Extract the [x, y] coordinate from the center of the cell holding the provided text.  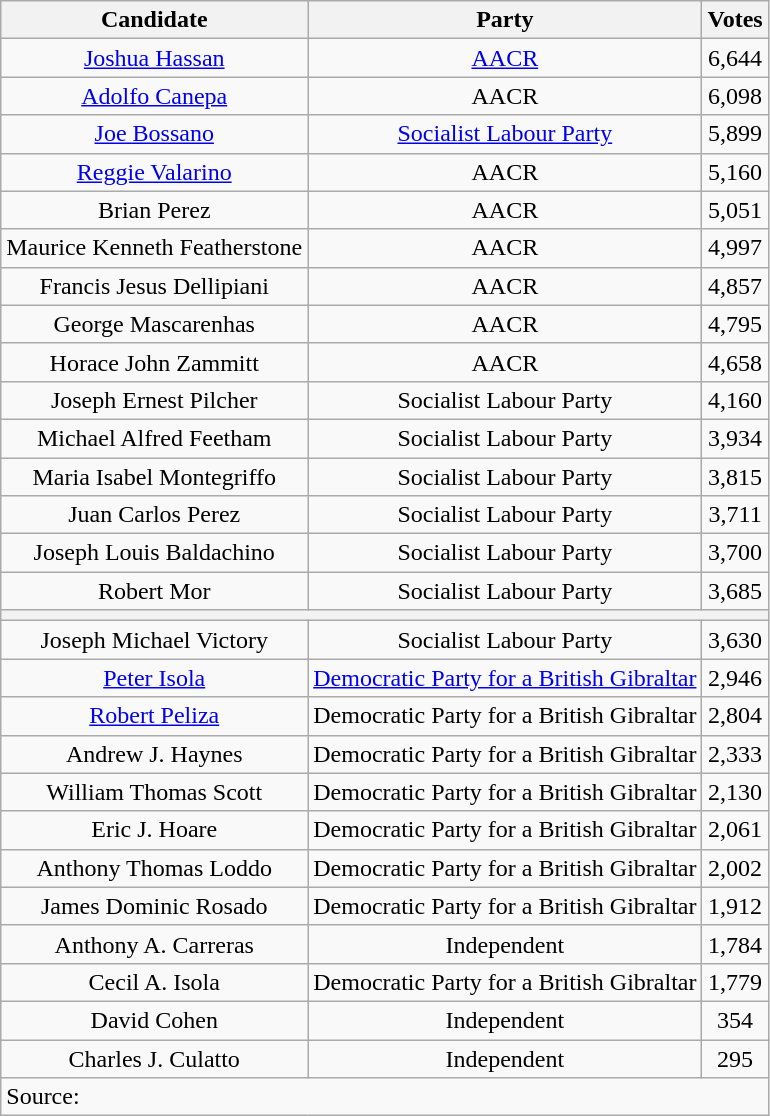
Joseph Louis Baldachino [154, 553]
Charles J. Culatto [154, 1059]
Eric J. Hoare [154, 830]
Horace John Zammitt [154, 362]
1,779 [735, 982]
Votes [735, 20]
Source: [384, 1097]
Robert Peliza [154, 716]
3,630 [735, 640]
3,685 [735, 591]
Peter Isola [154, 678]
Candidate [154, 20]
Anthony A. Carreras [154, 944]
1,912 [735, 906]
4,658 [735, 362]
Anthony Thomas Loddo [154, 868]
George Mascarenhas [154, 324]
2,804 [735, 716]
2,002 [735, 868]
Robert Mor [154, 591]
Andrew J. Haynes [154, 754]
Joe Bossano [154, 134]
5,899 [735, 134]
Brian Perez [154, 210]
Maria Isabel Montegriffo [154, 477]
Joshua Hassan [154, 58]
Cecil A. Isola [154, 982]
Maurice Kenneth Featherstone [154, 248]
Adolfo Canepa [154, 96]
4,160 [735, 400]
Michael Alfred Feetham [154, 438]
2,946 [735, 678]
6,644 [735, 58]
354 [735, 1020]
Joseph Michael Victory [154, 640]
2,333 [735, 754]
2,130 [735, 792]
3,815 [735, 477]
3,711 [735, 515]
Juan Carlos Perez [154, 515]
James Dominic Rosado [154, 906]
Reggie Valarino [154, 172]
2,061 [735, 830]
4,795 [735, 324]
1,784 [735, 944]
6,098 [735, 96]
William Thomas Scott [154, 792]
Joseph Ernest Pilcher [154, 400]
3,700 [735, 553]
295 [735, 1059]
Party [505, 20]
5,160 [735, 172]
David Cohen [154, 1020]
4,997 [735, 248]
4,857 [735, 286]
3,934 [735, 438]
5,051 [735, 210]
Francis Jesus Dellipiani [154, 286]
